Find where the given text appears and provide that cell's center as (x, y) coordinate. 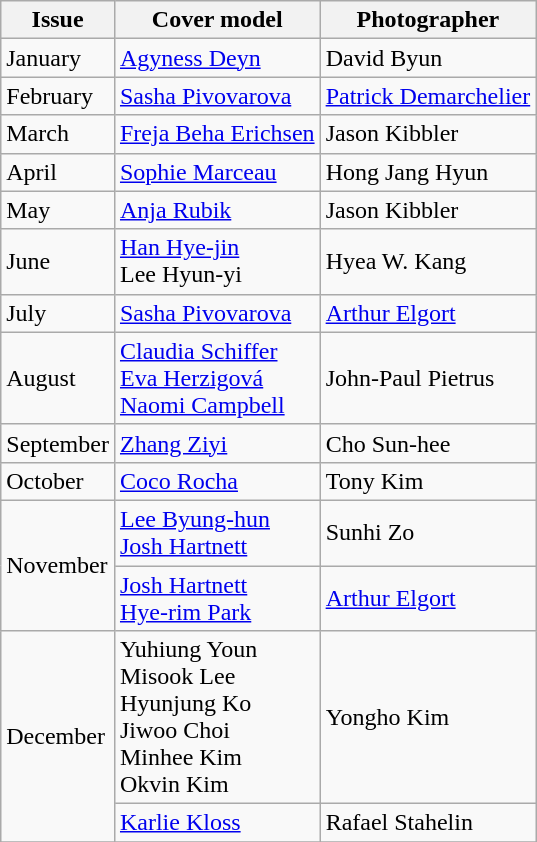
Lee Byung-hun Josh Hartnett (217, 532)
Rafael Stahelin (428, 823)
January (58, 58)
Han Hye-jin Lee Hyun-yi (217, 262)
February (58, 96)
Yongho Kim (428, 718)
Hong Jang Hyun (428, 172)
Cover model (217, 20)
Claudia SchifferEva HerzigováNaomi Campbell (217, 378)
Hyea W. Kang (428, 262)
November (58, 565)
Yuhiung Youn Misook Lee Hyunjung Ko Jiwoo Choi Minhee Kim Okvin Kim (217, 718)
Sophie Marceau (217, 172)
December (58, 736)
July (58, 313)
Freja Beha Erichsen (217, 134)
May (58, 210)
April (58, 172)
John-Paul Pietrus (428, 378)
September (58, 443)
Coco Rocha (217, 481)
Josh Hartnett Hye-rim Park (217, 598)
Patrick Demarchelier (428, 96)
Sunhi Zo (428, 532)
Photographer (428, 20)
June (58, 262)
David Byun (428, 58)
August (58, 378)
Issue (58, 20)
Karlie Kloss (217, 823)
March (58, 134)
Zhang Ziyi (217, 443)
Tony Kim (428, 481)
October (58, 481)
Cho Sun-hee (428, 443)
Agyness Deyn (217, 58)
Anja Rubik (217, 210)
